From the cell containing the given text, extract its center point as [x, y] coordinate. 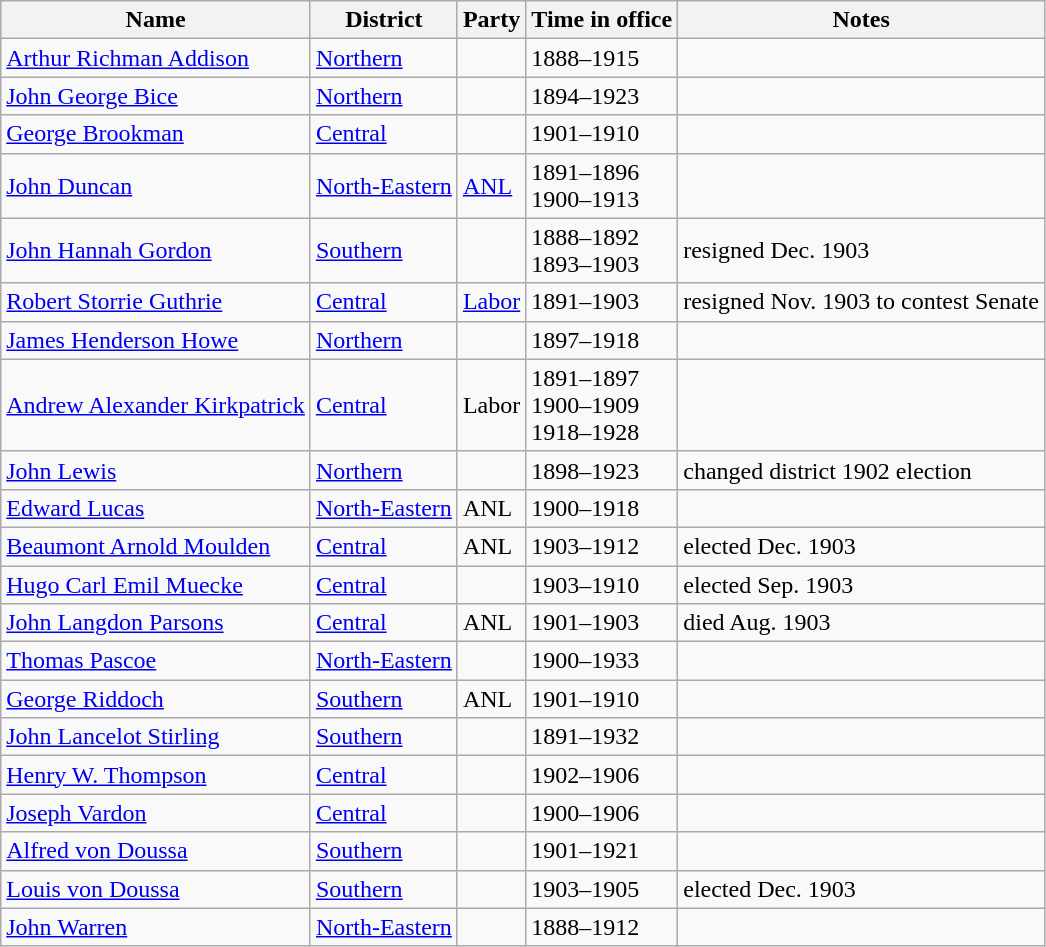
1901–1903 [602, 623]
Alfred von Doussa [156, 851]
died Aug. 1903 [862, 623]
Edward Lucas [156, 508]
John Lancelot Stirling [156, 737]
Louis von Doussa [156, 889]
John Duncan [156, 186]
1903–1910 [602, 585]
Andrew Alexander Kirkpatrick [156, 405]
1888–18921893–1903 [602, 250]
John George Bice [156, 96]
1902–1906 [602, 775]
Hugo Carl Emil Muecke [156, 585]
John Warren [156, 927]
1894–1923 [602, 96]
resigned Nov. 1903 to contest Senate [862, 302]
1891–1903 [602, 302]
Arthur Richman Addison [156, 58]
changed district 1902 election [862, 470]
Name [156, 20]
John Lewis [156, 470]
1888–1915 [602, 58]
1900–1933 [602, 661]
James Henderson Howe [156, 340]
Time in office [602, 20]
1897–1918 [602, 340]
Beaumont Arnold Moulden [156, 546]
Party [491, 20]
1900–1906 [602, 813]
1903–1905 [602, 889]
1891–1932 [602, 737]
elected Sep. 1903 [862, 585]
1891–18971900–19091918–1928 [602, 405]
1901–1921 [602, 851]
Thomas Pascoe [156, 661]
Robert Storrie Guthrie [156, 302]
1900–1918 [602, 508]
George Riddoch [156, 699]
1891–18961900–1913 [602, 186]
1898–1923 [602, 470]
1888–1912 [602, 927]
George Brookman [156, 134]
John Langdon Parsons [156, 623]
resigned Dec. 1903 [862, 250]
1903–1912 [602, 546]
District [384, 20]
John Hannah Gordon [156, 250]
Joseph Vardon [156, 813]
Notes [862, 20]
Henry W. Thompson [156, 775]
